Locate the cell with the specified text and output its (X, Y) center coordinate. 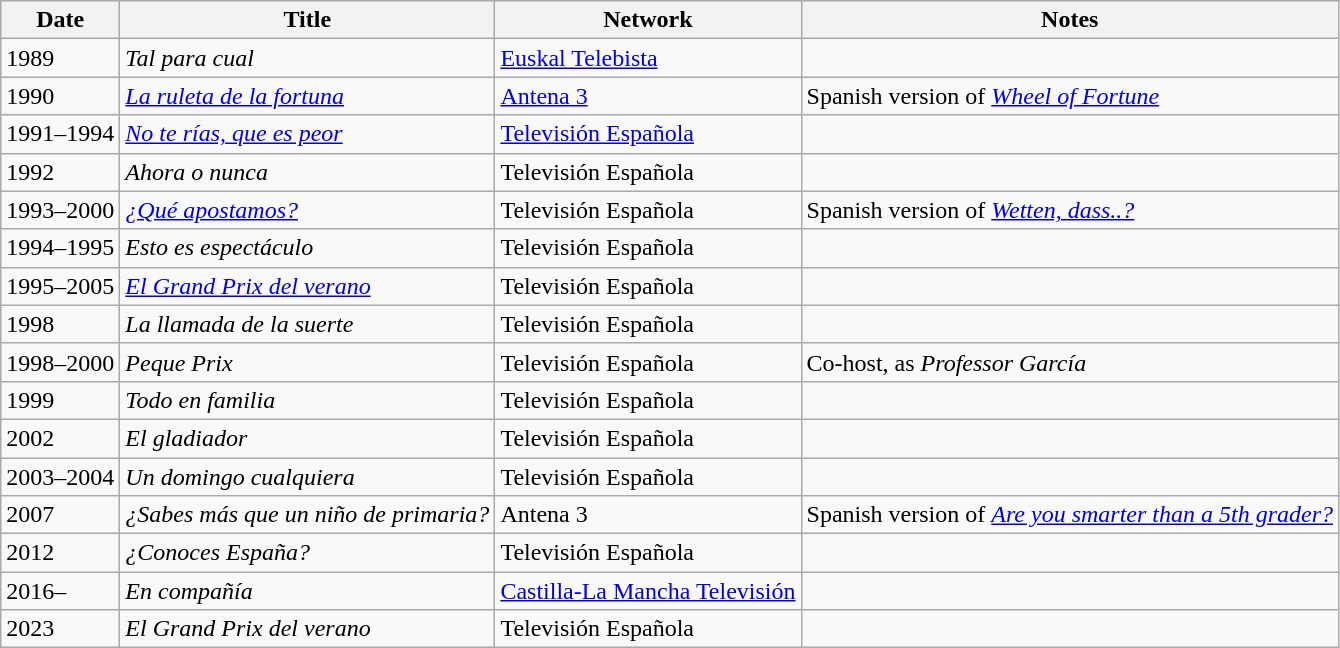
Castilla-La Mancha Televisión (648, 591)
¿Qué apostamos? (308, 210)
2016– (60, 591)
Spanish version of Are you smarter than a 5th grader? (1070, 515)
Co-host, as Professor García (1070, 362)
1990 (60, 96)
2012 (60, 553)
Ahora o nunca (308, 172)
1994–1995 (60, 248)
Tal para cual (308, 58)
Title (308, 20)
1998 (60, 324)
2007 (60, 515)
Todo en familia (308, 400)
¿Sabes más que un niño de primaria? (308, 515)
La ruleta de la fortuna (308, 96)
1993–2000 (60, 210)
El gladiador (308, 438)
2023 (60, 629)
No te rías, que es peor (308, 134)
Network (648, 20)
1999 (60, 400)
2002 (60, 438)
1998–2000 (60, 362)
Spanish version of Wetten, dass..? (1070, 210)
Un domingo cualquiera (308, 477)
2003–2004 (60, 477)
1989 (60, 58)
La llamada de la suerte (308, 324)
Notes (1070, 20)
¿Conoces España? (308, 553)
1992 (60, 172)
Peque Prix (308, 362)
En compañía (308, 591)
1995–2005 (60, 286)
Esto es espectáculo (308, 248)
Spanish version of Wheel of Fortune (1070, 96)
1991–1994 (60, 134)
Date (60, 20)
Euskal Telebista (648, 58)
